Search for the cell housing the specified text and yield its (X, Y) center coordinate. 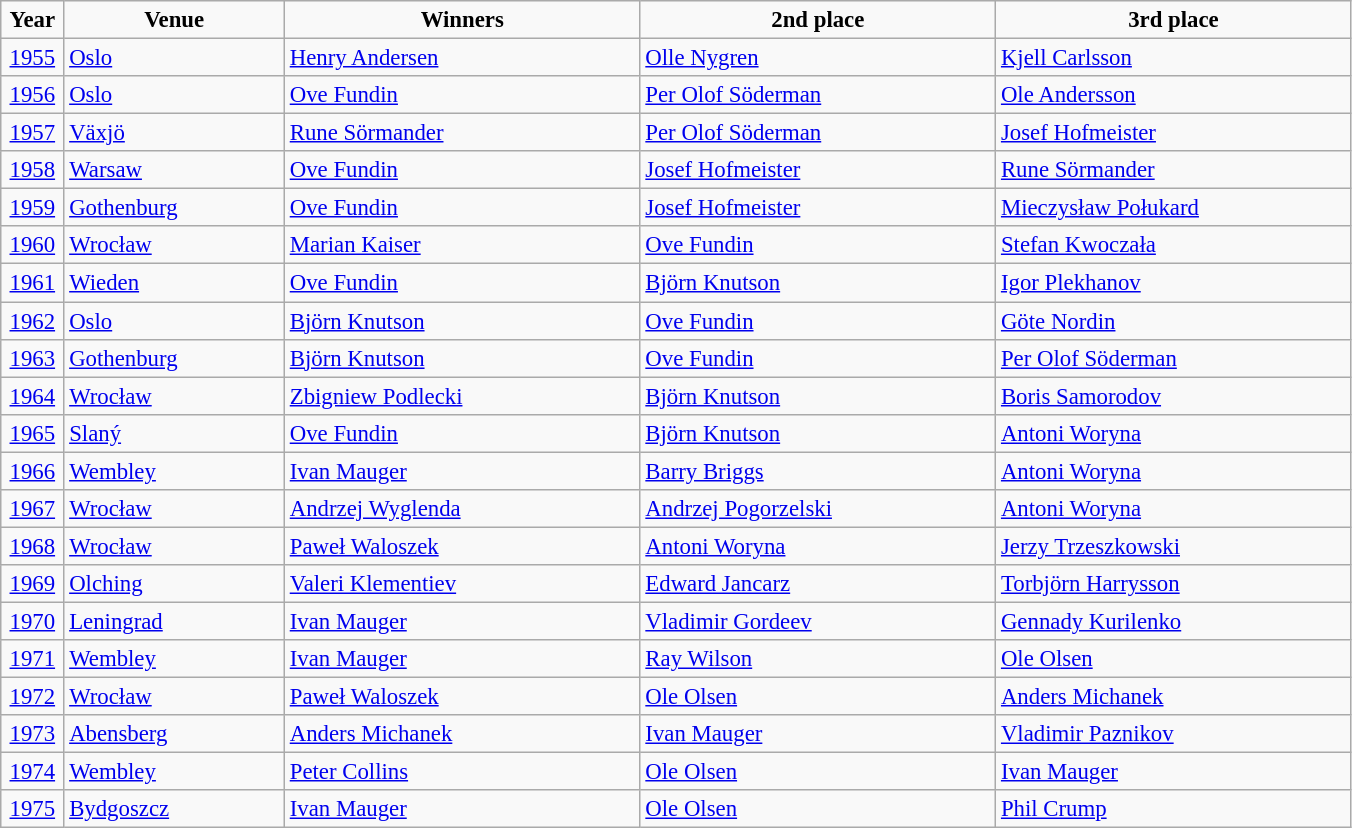
Winners (462, 20)
1975 (32, 809)
1958 (32, 170)
Växjö (174, 133)
1971 (32, 659)
Andrzej Pogorzelski (818, 509)
Jerzy Trzeszkowski (1174, 546)
1966 (32, 471)
Valeri Klementiev (462, 584)
1961 (32, 283)
3rd place (1174, 20)
2nd place (818, 20)
Bydgoszcz (174, 809)
Ole Andersson (1174, 95)
1967 (32, 509)
Edward Jancarz (818, 584)
1963 (32, 358)
Torbjörn Harrysson (1174, 584)
Kjell Carlsson (1174, 58)
1969 (32, 584)
Peter Collins (462, 772)
Abensberg (174, 734)
Vladimir Gordeev (818, 621)
1965 (32, 433)
Phil Crump (1174, 809)
Ray Wilson (818, 659)
1974 (32, 772)
1960 (32, 245)
1964 (32, 396)
Stefan Kwoczała (1174, 245)
Wieden (174, 283)
Igor Plekhanov (1174, 283)
Boris Samorodov (1174, 396)
Olle Nygren (818, 58)
Andrzej Wyglenda (462, 509)
Year (32, 20)
1959 (32, 208)
1970 (32, 621)
Warsaw (174, 170)
1968 (32, 546)
Barry Briggs (818, 471)
Vladimir Paznikov (1174, 734)
1972 (32, 697)
Göte Nordin (1174, 321)
Mieczysław Połukard (1174, 208)
Venue (174, 20)
Olching (174, 584)
Henry Andersen (462, 58)
1973 (32, 734)
1955 (32, 58)
Marian Kaiser (462, 245)
Zbigniew Podlecki (462, 396)
Slaný (174, 433)
1956 (32, 95)
1962 (32, 321)
1957 (32, 133)
Leningrad (174, 621)
Gennady Kurilenko (1174, 621)
